Search for the cell housing the specified text and yield its (X, Y) center coordinate. 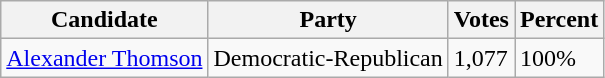
Party (328, 20)
Votes (481, 20)
Democratic-Republican (328, 58)
1,077 (481, 58)
Percent (558, 20)
Alexander Thomson (104, 58)
100% (558, 58)
Candidate (104, 20)
